Extract the [x, y] coordinate from the center of the cell holding the provided text.  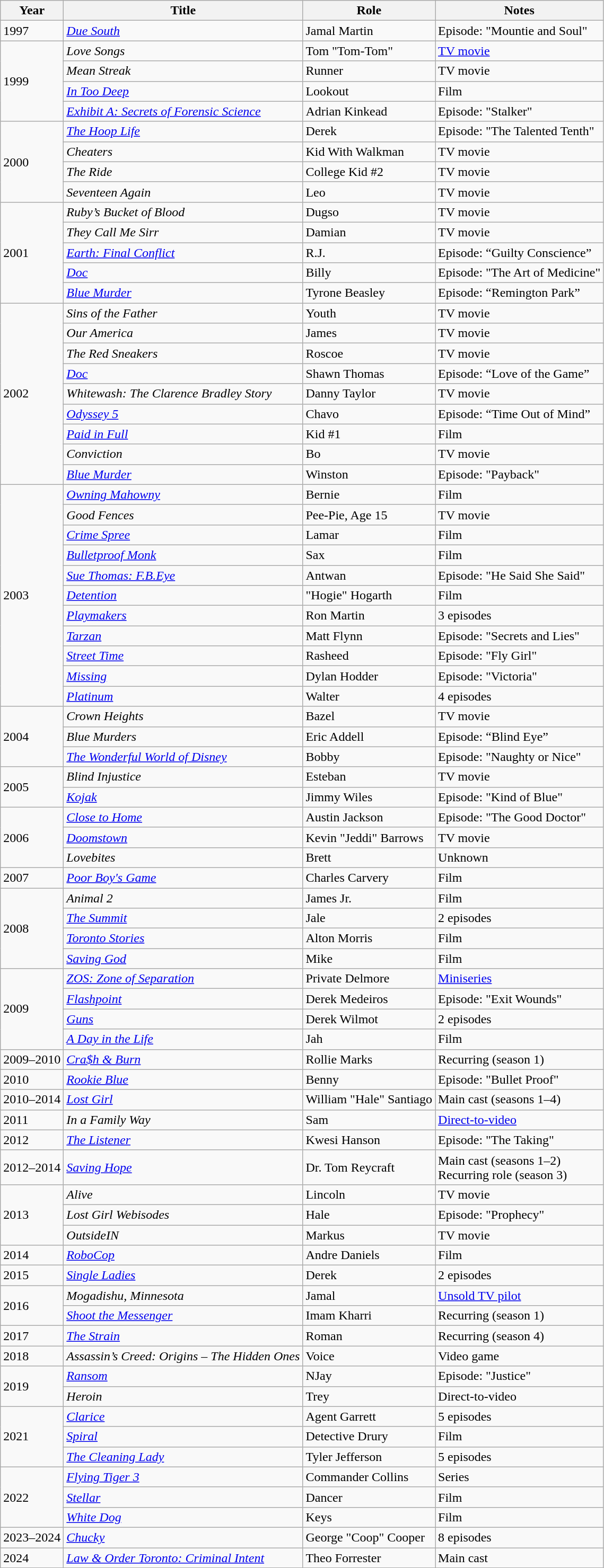
Walter [369, 696]
Agent Garrett [369, 1416]
James [369, 333]
Rollie Marks [369, 1059]
Recurring (season 4) [520, 1336]
Andre Daniels [369, 1255]
Commander Collins [369, 1477]
White Dog [183, 1517]
Bernie [369, 494]
Crown Heights [183, 716]
1997 [32, 31]
2010–2014 [32, 1100]
2012–2014 [32, 1167]
Cheaters [183, 152]
Kwesi Hanson [369, 1140]
2017 [32, 1336]
Blue Murders [183, 737]
2022 [32, 1497]
Unsold TV pilot [520, 1296]
Voice [369, 1356]
2011 [32, 1120]
Adrian Kinkead [369, 111]
2014 [32, 1255]
Jah [369, 1039]
Jamal [369, 1296]
Kid #1 [369, 434]
1999 [32, 81]
Mike [369, 959]
Episode: “Guilty Conscience” [520, 253]
In Too Deep [183, 91]
Jale [369, 918]
The Ride [183, 172]
The Red Sneakers [183, 353]
Main cast (seasons 1–4) [520, 1100]
The Wonderful World of Disney [183, 757]
Lookout [369, 91]
Conviction [183, 454]
Jimmy Wiles [369, 797]
2019 [32, 1386]
Tom "Tom-Tom" [369, 51]
Billy [369, 273]
Mean Streak [183, 71]
Guns [183, 1019]
2005 [32, 787]
Shoot the Messenger [183, 1316]
Bo [369, 454]
ZOS: Zone of Separation [183, 979]
In a Family Way [183, 1120]
3 episodes [520, 616]
Episode: “Remington Park” [520, 293]
Tyler Jefferson [369, 1457]
Role [369, 11]
NJay [369, 1376]
2002 [32, 394]
Austin Jackson [369, 817]
Main cast (seasons 1–2) Recurring role (season 3) [520, 1167]
Dylan Hodder [369, 676]
Episode: “Time Out of Mind” [520, 414]
Ruby’s Bucket of Blood [183, 212]
Assassin’s Creed: Origins – The Hidden Ones [183, 1356]
Owning Mahowny [183, 494]
Law & Order Toronto: Criminal Intent [183, 1557]
Matt Flynn [369, 636]
Sue Thomas: F.B.Eye [183, 575]
Private Delmore [369, 979]
Good Fences [183, 515]
Damian [369, 232]
R.J. [369, 253]
Brett [369, 857]
Close to Home [183, 817]
2024 [32, 1557]
The Strain [183, 1336]
2007 [32, 878]
Spiral [183, 1437]
Odyssey 5 [183, 414]
Clarice [183, 1416]
Rasheed [369, 656]
Dancer [369, 1497]
Charles Carvery [369, 878]
2018 [32, 1356]
2023–2024 [32, 1537]
Episode: "Bullet Proof" [520, 1079]
Heroin [183, 1396]
The Hoop Life [183, 131]
Kojak [183, 797]
Winston [369, 474]
Jamal Martin [369, 31]
Bazel [369, 716]
The Summit [183, 918]
2008 [32, 928]
Sins of the Father [183, 313]
Tarzan [183, 636]
Flying Tiger 3 [183, 1477]
8 episodes [520, 1537]
Detention [183, 596]
Markus [369, 1235]
Chavo [369, 414]
Ransom [183, 1376]
Episode: "The Talented Tenth" [520, 131]
Alton Morris [369, 938]
2015 [32, 1275]
2009 [32, 1009]
Episode: "Stalker" [520, 111]
Animal 2 [183, 898]
Love Songs [183, 51]
Episode: "The Taking" [520, 1140]
2016 [32, 1306]
Street Time [183, 656]
Episode: "The Good Doctor" [520, 817]
Episode: "Victoria" [520, 676]
Detective Drury [369, 1437]
Single Ladies [183, 1275]
2003 [32, 596]
Earth: Final Conflict [183, 253]
Dr. Tom Reycraft [369, 1167]
Episode: "Payback" [520, 474]
A Day in the Life [183, 1039]
Due South [183, 31]
Trey [369, 1396]
Exhibit A: Secrets of Forensic Science [183, 111]
Episode: "Exit Wounds" [520, 999]
Video game [520, 1356]
Platinum [183, 696]
Kevin "Jeddi" Barrows [369, 837]
Saving Hope [183, 1167]
Derek Medeiros [369, 999]
4 episodes [520, 696]
Imam Kharri [369, 1316]
"Hogie" Hogarth [369, 596]
2013 [32, 1215]
RoboCop [183, 1255]
OutsideIN [183, 1235]
Lost Girl Webisodes [183, 1215]
Esteban [369, 777]
Lincoln [369, 1194]
Benny [369, 1079]
Chucky [183, 1537]
2006 [32, 837]
Saving God [183, 959]
Rookie Blue [183, 1079]
Danny Taylor [369, 394]
Shawn Thomas [369, 374]
Year [32, 11]
College Kid #2 [369, 172]
Episode: "Naughty or Nice" [520, 757]
Episode: "Prophecy" [520, 1215]
Episode: "The Art of Medicine" [520, 273]
Roman [369, 1336]
William "Hale" Santiago [369, 1100]
The Listener [183, 1140]
Crime Spree [183, 535]
George "Coop" Cooper [369, 1537]
Cra$h & Burn [183, 1059]
Blind Injustice [183, 777]
Eric Addell [369, 737]
2012 [32, 1140]
Mogadishu, Minnesota [183, 1296]
Runner [369, 71]
Poor Boy's Game [183, 878]
Episode: "He Said She Said" [520, 575]
2000 [32, 162]
2009–2010 [32, 1059]
Paid in Full [183, 434]
Lost Girl [183, 1100]
Roscoe [369, 353]
Bobby [369, 757]
Dugso [369, 212]
Lamar [369, 535]
Theo Forrester [369, 1557]
Episode: "Kind of Blue" [520, 797]
Lovebites [183, 857]
Youth [369, 313]
Keys [369, 1517]
Playmakers [183, 616]
Flashpoint [183, 999]
Pee-Pie, Age 15 [369, 515]
Ron Martin [369, 616]
Toronto Stories [183, 938]
Main cast [520, 1557]
Title [183, 11]
Episode: "Justice" [520, 1376]
James Jr. [369, 898]
Sam [369, 1120]
Bulletproof Monk [183, 555]
Notes [520, 11]
2004 [32, 737]
Episode: “Blind Eye” [520, 737]
Missing [183, 676]
Hale [369, 1215]
Sax [369, 555]
2021 [32, 1437]
Tyrone Beasley [369, 293]
Leo [369, 192]
Doomstown [183, 837]
Episode: "Secrets and Lies" [520, 636]
Seventeen Again [183, 192]
Our America [183, 333]
Kid With Walkman [369, 152]
Episode: "Mountie and Soul" [520, 31]
Whitewash: The Clarence Bradley Story [183, 394]
2010 [32, 1079]
Episode: "Fly Girl" [520, 656]
Episode: “Love of the Game” [520, 374]
Derek Wilmot [369, 1019]
Alive [183, 1194]
They Call Me Sirr [183, 232]
The Cleaning Lady [183, 1457]
Antwan [369, 575]
2001 [32, 252]
Series [520, 1477]
Stellar [183, 1497]
Unknown [520, 857]
Miniseries [520, 979]
